Find where the given text appears and provide that cell's center as (x, y) coordinate. 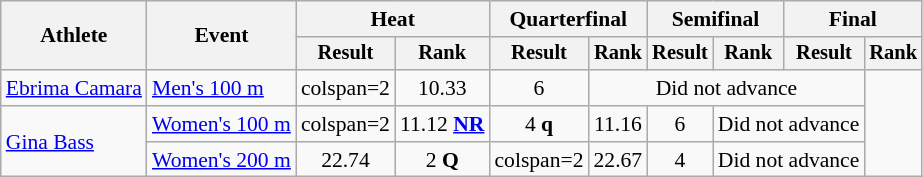
Athlete (74, 36)
4 q (538, 124)
Heat (393, 19)
Semifinal (715, 19)
10.33 (442, 88)
Gina Bass (74, 142)
11.12 NR (442, 124)
Event (222, 36)
Men's 100 m (222, 88)
Final (853, 19)
Quarterfinal (568, 19)
Ebrima Camara (74, 88)
11.16 (618, 124)
Women's 100 m (222, 124)
